Search for the cell housing the specified text and yield its [x, y] center coordinate. 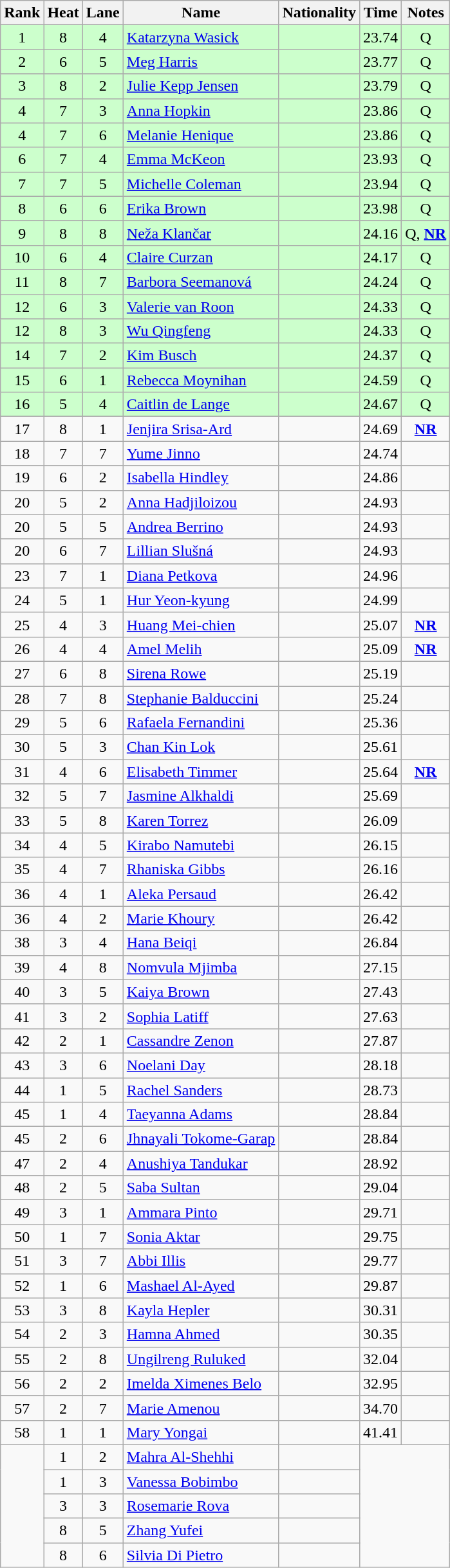
Rank [22, 13]
Mahra Al-Shehhi [201, 1457]
14 [22, 356]
27.15 [381, 967]
Marie Amenou [201, 1408]
Nationality [319, 13]
51 [22, 1261]
23.79 [381, 86]
Rosemarie Rova [201, 1506]
Kaiya Brown [201, 992]
Sonia Aktar [201, 1237]
41.41 [381, 1432]
29.71 [381, 1212]
Karen Torrez [201, 821]
27.43 [381, 992]
Jhnayali Tokome-Garap [201, 1139]
24.24 [381, 282]
25.24 [381, 698]
25 [22, 624]
27.87 [381, 1041]
30 [22, 747]
32 [22, 796]
Yume Jinno [201, 453]
24.67 [381, 405]
53 [22, 1310]
Hur Yeon-kyung [201, 600]
26 [22, 649]
Lillian Slušná [201, 551]
23.74 [381, 37]
Name [201, 13]
Notes [426, 13]
23.77 [381, 62]
24.69 [381, 429]
56 [22, 1383]
Hamna Ahmed [201, 1335]
Anushiya Tandukar [201, 1163]
26.15 [381, 845]
44 [22, 1090]
15 [22, 380]
24 [22, 600]
24.37 [381, 356]
Rachel Sanders [201, 1090]
25.09 [381, 649]
Kayla Hepler [201, 1310]
Hana Beiqi [201, 943]
Jenjira Srisa-Ard [201, 429]
49 [22, 1212]
Q, NR [426, 233]
27 [22, 673]
Kirabo Namutebi [201, 845]
Rafaela Fernandini [201, 723]
24.16 [381, 233]
Erika Brown [201, 208]
55 [22, 1359]
25.61 [381, 747]
Marie Khoury [201, 918]
52 [22, 1286]
28.18 [381, 1065]
Kim Busch [201, 356]
Ammara Pinto [201, 1212]
Caitlin de Lange [201, 405]
30.35 [381, 1335]
38 [22, 943]
Neža Klančar [201, 233]
23.93 [381, 160]
Mashael Al-Ayed [201, 1286]
Cassandre Zenon [201, 1041]
Rebecca Moynihan [201, 380]
Huang Mei-chien [201, 624]
Anna Hopkin [201, 111]
28.92 [381, 1163]
19 [22, 478]
39 [22, 967]
26.84 [381, 943]
Nomvula Mjimba [201, 967]
Diana Petkova [201, 576]
Aleka Persaud [201, 894]
Meg Harris [201, 62]
Zhang Yufei [201, 1531]
Katarzyna Wasick [201, 37]
Andrea Berrino [201, 527]
29 [22, 723]
Sophia Latiff [201, 1016]
Stephanie Balduccini [201, 698]
54 [22, 1335]
Wu Qingfeng [201, 331]
35 [22, 870]
Rhaniska Gibbs [201, 870]
32.04 [381, 1359]
Taeyanna Adams [201, 1115]
Chan Kin Lok [201, 747]
Melanie Henique [201, 135]
42 [22, 1041]
Noelani Day [201, 1065]
43 [22, 1065]
23.94 [381, 184]
24.74 [381, 453]
Amel Melih [201, 649]
10 [22, 257]
Michelle Coleman [201, 184]
Jasmine Alkhaldi [201, 796]
31 [22, 772]
Time [381, 13]
26.16 [381, 870]
24.86 [381, 478]
Emma McKeon [201, 160]
Silvia Di Pietro [201, 1555]
Julie Kepp Jensen [201, 86]
Mary Yongai [201, 1432]
24.96 [381, 576]
9 [22, 233]
32.95 [381, 1383]
58 [22, 1432]
27.63 [381, 1016]
24.17 [381, 257]
29.04 [381, 1188]
Valerie van Roon [201, 307]
25.36 [381, 723]
24.99 [381, 600]
Heat [63, 13]
47 [22, 1163]
41 [22, 1016]
34.70 [381, 1408]
23 [22, 576]
Barbora Seemanová [201, 282]
16 [22, 405]
24.59 [381, 380]
Imelda Ximenes Belo [201, 1383]
Elisabeth Timmer [201, 772]
29.75 [381, 1237]
26.09 [381, 821]
28 [22, 698]
Sirena Rowe [201, 673]
33 [22, 821]
11 [22, 282]
Saba Sultan [201, 1188]
57 [22, 1408]
Lane [103, 13]
29.77 [381, 1261]
Abbi Illis [201, 1261]
34 [22, 845]
17 [22, 429]
18 [22, 453]
50 [22, 1237]
25.19 [381, 673]
Isabella Hindley [201, 478]
28.73 [381, 1090]
40 [22, 992]
25.69 [381, 796]
Ungilreng Ruluked [201, 1359]
48 [22, 1188]
Anna Hadjiloizou [201, 502]
23.98 [381, 208]
Claire Curzan [201, 257]
25.64 [381, 772]
29.87 [381, 1286]
25.07 [381, 624]
Vanessa Bobimbo [201, 1481]
30.31 [381, 1310]
